Scan for the cell matching the given text and deliver its [X, Y] coordinate at center. 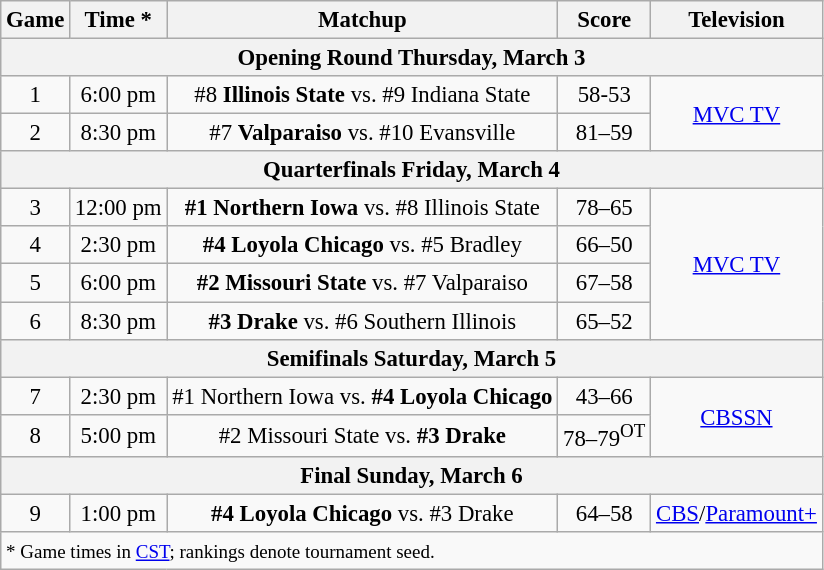
#1 Northern Iowa vs. #8 Illinois State [362, 208]
66–50 [604, 245]
9 [36, 513]
78–79OT [604, 435]
#1 Northern Iowa vs. #4 Loyola Chicago [362, 396]
3 [36, 208]
6 [36, 321]
58-53 [604, 95]
81–59 [604, 133]
Game [36, 20]
7 [36, 396]
CBS/Paramount+ [737, 513]
Score [604, 20]
#2 Missouri State vs. #3 Drake [362, 435]
1:00 pm [118, 513]
CBSSN [737, 417]
#4 Loyola Chicago vs. #3 Drake [362, 513]
1 [36, 95]
2 [36, 133]
43–66 [604, 396]
Matchup [362, 20]
#4 Loyola Chicago vs. #5 Bradley [362, 245]
78–65 [604, 208]
Final Sunday, March 6 [412, 476]
Semifinals Saturday, March 5 [412, 358]
#8 Illinois State vs. #9 Indiana State [362, 95]
5 [36, 283]
Quarterfinals Friday, March 4 [412, 170]
#2 Missouri State vs. #7 Valparaiso [362, 283]
67–58 [604, 283]
5:00 pm [118, 435]
8 [36, 435]
65–52 [604, 321]
4 [36, 245]
Time * [118, 20]
#7 Valparaiso vs. #10 Evansville [362, 133]
64–58 [604, 513]
* Game times in CST; rankings denote tournament seed. [412, 551]
12:00 pm [118, 208]
Opening Round Thursday, March 3 [412, 58]
Television [737, 20]
#3 Drake vs. #6 Southern Illinois [362, 321]
